Pinpoint the cell where the given text exists, returning its [x, y] midpoint coordinate. 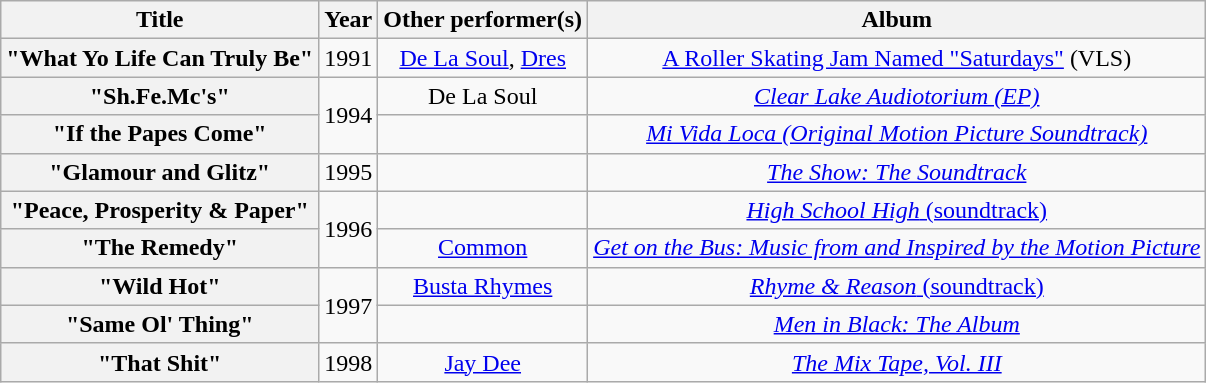
"What Yo Life Can Truly Be" [160, 58]
A Roller Skating Jam Named "Saturdays" (VLS) [897, 58]
High School High (soundtrack) [897, 210]
Title [160, 20]
Common [483, 248]
1994 [348, 115]
De La Soul, Dres [483, 58]
Jay Dee [483, 362]
1997 [348, 305]
"Glamour and Glitz" [160, 172]
Rhyme & Reason (soundtrack) [897, 286]
Year [348, 20]
Get on the Bus: Music from and Inspired by the Motion Picture [897, 248]
Mi Vida Loca (Original Motion Picture Soundtrack) [897, 134]
Busta Rhymes [483, 286]
"If the Papes Come" [160, 134]
The Mix Tape, Vol. III [897, 362]
The Show: The Soundtrack [897, 172]
1996 [348, 229]
Clear Lake Audiotorium (EP) [897, 96]
Album [897, 20]
1998 [348, 362]
Other performer(s) [483, 20]
"That Shit" [160, 362]
"The Remedy" [160, 248]
1995 [348, 172]
De La Soul [483, 96]
"Wild Hot" [160, 286]
"Same Ol' Thing" [160, 324]
"Peace, Prosperity & Paper" [160, 210]
1991 [348, 58]
"Sh.Fe.Mc's" [160, 96]
Men in Black: The Album [897, 324]
